Pinpoint the cell where the given text exists, returning its [x, y] midpoint coordinate. 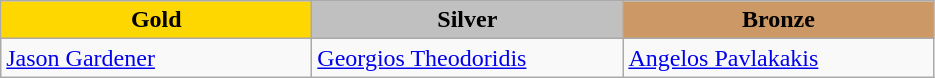
Bronze [778, 20]
Jason Gardener [156, 58]
Georgios Theodoridis [468, 58]
Silver [468, 20]
Angelos Pavlakakis [778, 58]
Gold [156, 20]
